Return (x, y) of the center of cell containing provided text 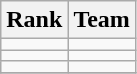
Team (102, 20)
Rank (34, 20)
